Scan for the cell matching the given text and deliver its (x, y) coordinate at center. 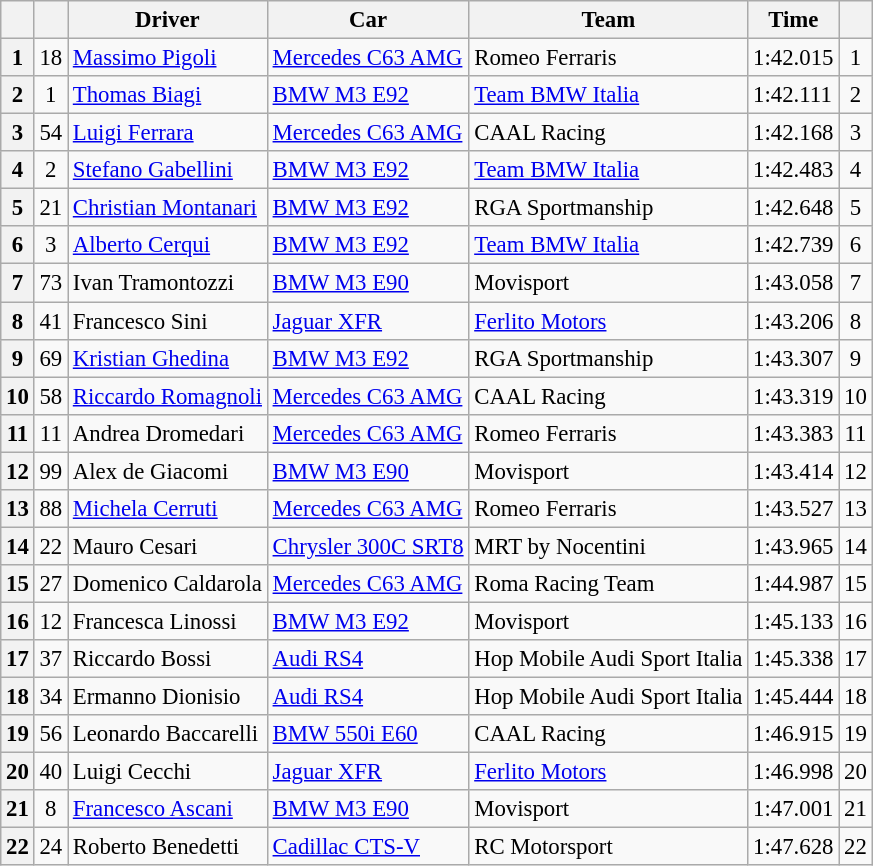
Andrea Dromedari (168, 433)
69 (50, 358)
BMW 550i E60 (368, 734)
Francesca Linossi (168, 621)
1:44.987 (794, 584)
Car (368, 20)
Cadillac CTS-V (368, 847)
1:45.444 (794, 697)
34 (50, 697)
Luigi Ferrara (168, 133)
Michela Cerruti (168, 509)
1:46.998 (794, 772)
1:42.739 (794, 245)
1:42.648 (794, 208)
1:43.383 (794, 433)
40 (50, 772)
Francesco Sini (168, 321)
Roberto Benedetti (168, 847)
MRT by Nocentini (608, 546)
54 (50, 133)
RC Motorsport (608, 847)
1:43.058 (794, 283)
Driver (168, 20)
24 (50, 847)
1:43.307 (794, 358)
1:47.001 (794, 809)
1:43.965 (794, 546)
Team (608, 20)
Ivan Tramontozzi (168, 283)
Francesco Ascani (168, 809)
Time (794, 20)
1:42.111 (794, 95)
Massimo Pigoli (168, 58)
1:47.628 (794, 847)
Chrysler 300C SRT8 (368, 546)
1:43.527 (794, 509)
73 (50, 283)
Thomas Biagi (168, 95)
1:42.483 (794, 170)
41 (50, 321)
1:43.206 (794, 321)
1:45.338 (794, 659)
1:43.319 (794, 396)
Domenico Caldarola (168, 584)
Roma Racing Team (608, 584)
1:43.414 (794, 471)
Alberto Cerqui (168, 245)
Ermanno Dionisio (168, 697)
Stefano Gabellini (168, 170)
Riccardo Romagnoli (168, 396)
56 (50, 734)
Kristian Ghedina (168, 358)
58 (50, 396)
1:46.915 (794, 734)
Riccardo Bossi (168, 659)
88 (50, 509)
Alex de Giacomi (168, 471)
27 (50, 584)
1:45.133 (794, 621)
Christian Montanari (168, 208)
37 (50, 659)
99 (50, 471)
Leonardo Baccarelli (168, 734)
Mauro Cesari (168, 546)
Luigi Cecchi (168, 772)
1:42.015 (794, 58)
1:42.168 (794, 133)
